From the cell containing the given text, extract its center point as [X, Y] coordinate. 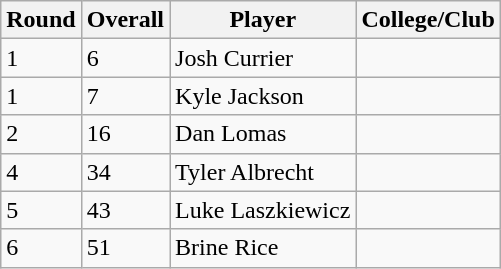
Round [41, 20]
Overall [125, 20]
Luke Laszkiewicz [263, 210]
2 [41, 134]
4 [41, 172]
Tyler Albrecht [263, 172]
Kyle Jackson [263, 96]
51 [125, 248]
34 [125, 172]
Josh Currier [263, 58]
43 [125, 210]
Dan Lomas [263, 134]
7 [125, 96]
5 [41, 210]
College/Club [428, 20]
16 [125, 134]
Brine Rice [263, 248]
Player [263, 20]
